Locate the cell with the specified text and output its [x, y] center coordinate. 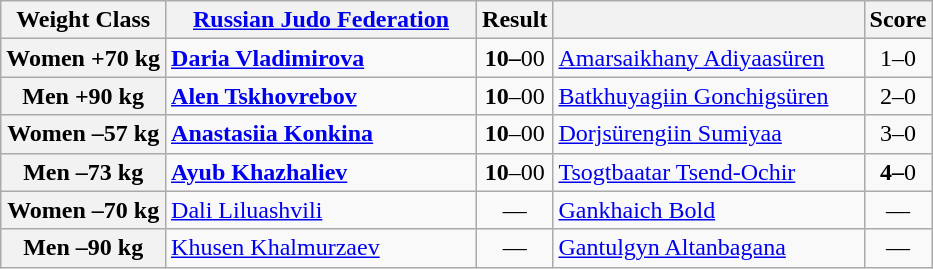
3–0 [898, 134]
Gankhaich Bold [708, 210]
Dali Liluashvili [322, 210]
1–0 [898, 58]
Men –90 kg [84, 248]
2–0 [898, 96]
Men +90 kg [84, 96]
4–0 [898, 172]
Anastasiia Konkina [322, 134]
Score [898, 20]
Gantulgyn Altanbagana [708, 248]
Women –70 kg [84, 210]
Dorjsürengiin Sumiyaa [708, 134]
Alen Tskhovrebov [322, 96]
Daria Vladimirova [322, 58]
Tsogtbaatar Tsend-Ochir [708, 172]
Result [515, 20]
Khusen Khalmurzaev [322, 248]
Batkhuyagiin Gonchigsüren [708, 96]
Women –57 kg [84, 134]
Women +70 kg [84, 58]
Amarsaikhany Adiyaasüren [708, 58]
Weight Class [84, 20]
Ayub Khazhaliev [322, 172]
Russian Judo Federation [322, 20]
Men –73 kg [84, 172]
